Provide the [X, Y] coordinate of the cell's center where the given text is located.  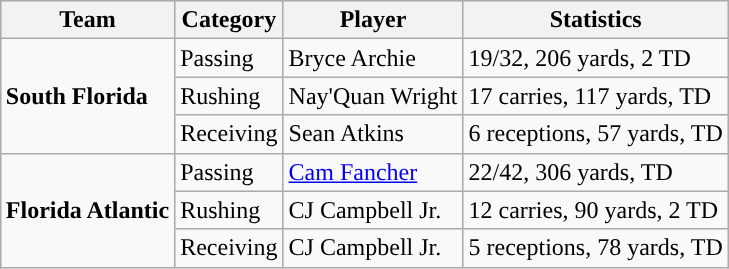
Sean Atkins [373, 134]
Statistics [596, 20]
Team [87, 20]
Bryce Archie [373, 58]
Cam Fancher [373, 172]
Nay'Quan Wright [373, 96]
12 carries, 90 yards, 2 TD [596, 210]
17 carries, 117 yards, TD [596, 96]
Category [229, 20]
19/32, 206 yards, 2 TD [596, 58]
22/42, 306 yards, TD [596, 172]
Player [373, 20]
5 receptions, 78 yards, TD [596, 248]
South Florida [87, 96]
Florida Atlantic [87, 210]
6 receptions, 57 yards, TD [596, 134]
